Locate the cell with the specified text and output its (X, Y) center coordinate. 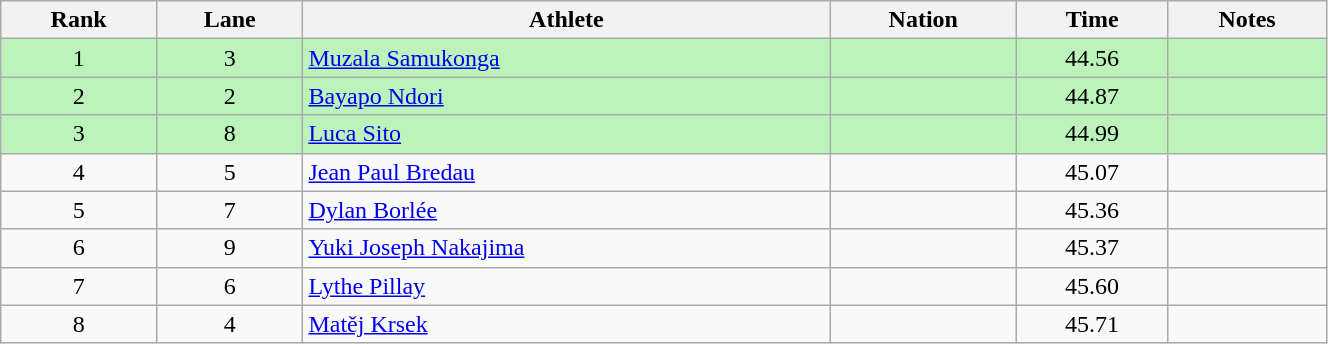
45.36 (1092, 210)
44.87 (1092, 96)
Lane (230, 20)
45.07 (1092, 172)
Yuki Joseph Nakajima (566, 248)
Jean Paul Bredau (566, 172)
Notes (1248, 20)
Dylan Borlée (566, 210)
45.60 (1092, 286)
Matěj Krsek (566, 324)
44.56 (1092, 58)
Bayapo Ndori (566, 96)
Nation (924, 20)
Lythe Pillay (566, 286)
Luca Sito (566, 134)
45.71 (1092, 324)
44.99 (1092, 134)
9 (230, 248)
Muzala Samukonga (566, 58)
1 (79, 58)
45.37 (1092, 248)
Rank (79, 20)
Athlete (566, 20)
Time (1092, 20)
